Output the [x, y] coordinate of the center of the cell containing the given text.  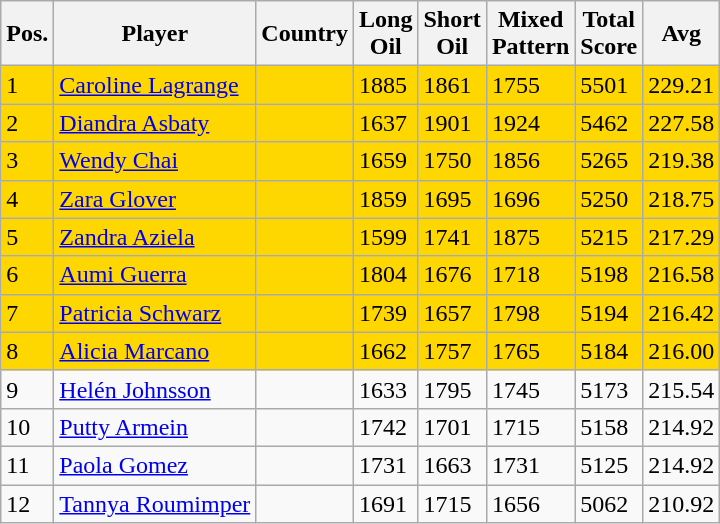
Aumi Guerra [155, 275]
5462 [609, 123]
1718 [530, 275]
12 [28, 503]
1637 [386, 123]
5194 [609, 313]
5265 [609, 161]
1691 [386, 503]
ShortOil [452, 34]
5062 [609, 503]
6 [28, 275]
11 [28, 465]
215.54 [682, 389]
Paola Gomez [155, 465]
5173 [609, 389]
1757 [452, 351]
5250 [609, 199]
1742 [386, 427]
Player [155, 34]
216.58 [682, 275]
10 [28, 427]
1875 [530, 237]
8 [28, 351]
Diandra Asbaty [155, 123]
Country [305, 34]
Helén Johnsson [155, 389]
1885 [386, 85]
Pos. [28, 34]
1745 [530, 389]
Caroline Lagrange [155, 85]
5215 [609, 237]
3 [28, 161]
1659 [386, 161]
1859 [386, 199]
1663 [452, 465]
1861 [452, 85]
1804 [386, 275]
9 [28, 389]
1657 [452, 313]
Wendy Chai [155, 161]
7 [28, 313]
1795 [452, 389]
1901 [452, 123]
218.75 [682, 199]
1755 [530, 85]
4 [28, 199]
1739 [386, 313]
Tannya Roumimper [155, 503]
5501 [609, 85]
1798 [530, 313]
210.92 [682, 503]
229.21 [682, 85]
1695 [452, 199]
219.38 [682, 161]
Alicia Marcano [155, 351]
1741 [452, 237]
LongOil [386, 34]
1696 [530, 199]
TotalScore [609, 34]
1599 [386, 237]
216.42 [682, 313]
5125 [609, 465]
1676 [452, 275]
1633 [386, 389]
1750 [452, 161]
5198 [609, 275]
5158 [609, 427]
1924 [530, 123]
1662 [386, 351]
1856 [530, 161]
216.00 [682, 351]
1765 [530, 351]
MixedPattern [530, 34]
227.58 [682, 123]
Putty Armein [155, 427]
Avg [682, 34]
2 [28, 123]
1656 [530, 503]
Zara Glover [155, 199]
217.29 [682, 237]
1 [28, 85]
1701 [452, 427]
5184 [609, 351]
5 [28, 237]
Patricia Schwarz [155, 313]
Zandra Aziela [155, 237]
